For the text-containing cell, return its midpoint in (x, y) coordinate format. 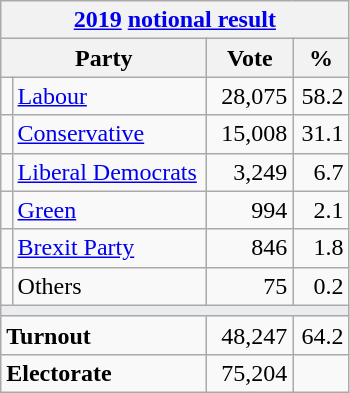
48,247 (250, 335)
31.1 (321, 134)
75,204 (250, 373)
64.2 (321, 335)
Vote (250, 58)
2019 notional result (175, 20)
Party (104, 58)
0.2 (321, 286)
Green (110, 210)
2.1 (321, 210)
Turnout (104, 335)
28,075 (250, 96)
846 (250, 248)
3,249 (250, 172)
6.7 (321, 172)
Conservative (110, 134)
15,008 (250, 134)
1.8 (321, 248)
58.2 (321, 96)
% (321, 58)
Others (110, 286)
994 (250, 210)
Labour (110, 96)
Liberal Democrats (110, 172)
Electorate (104, 373)
Brexit Party (110, 248)
75 (250, 286)
